Capture the cell that displays the provided text and extract its (x, y) central coordinate. 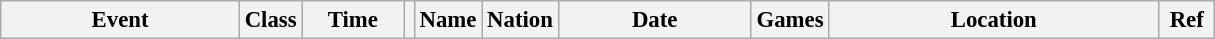
Time (353, 20)
Name (448, 20)
Class (270, 20)
Games (790, 20)
Ref (1187, 20)
Event (120, 20)
Nation (520, 20)
Location (994, 20)
Date (654, 20)
